Return [X, Y] of the center of cell containing provided text 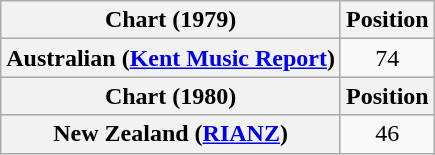
Australian (Kent Music Report) [171, 58]
Chart (1980) [171, 96]
74 [387, 58]
Chart (1979) [171, 20]
New Zealand (RIANZ) [171, 134]
46 [387, 134]
